Output the (x, y) coordinate of the center of the cell containing the given text.  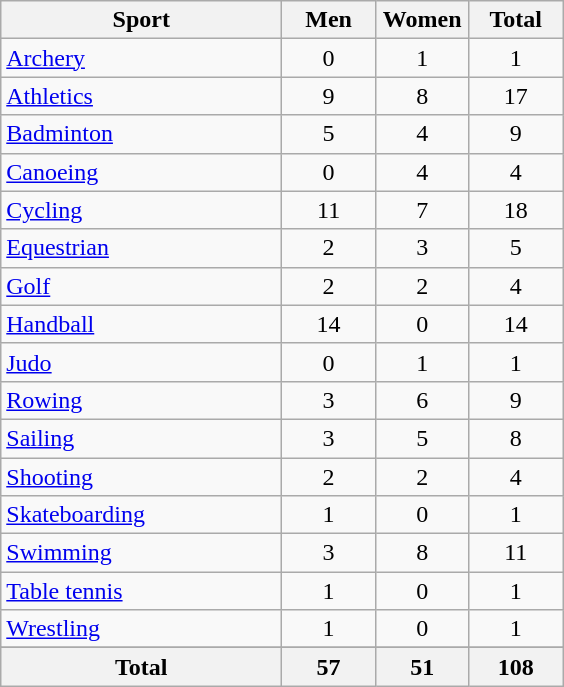
Equestrian (142, 248)
Swimming (142, 553)
Shooting (142, 477)
Women (422, 20)
Handball (142, 324)
Golf (142, 286)
Men (329, 20)
Athletics (142, 96)
6 (422, 400)
Archery (142, 58)
108 (516, 667)
Cycling (142, 210)
18 (516, 210)
17 (516, 96)
Table tennis (142, 591)
Canoeing (142, 172)
Badminton (142, 134)
Sport (142, 20)
57 (329, 667)
Rowing (142, 400)
7 (422, 210)
Skateboarding (142, 515)
Sailing (142, 438)
Wrestling (142, 629)
51 (422, 667)
Judo (142, 362)
